Return the [X, Y] coordinate for the center point of the cell that contains the specified text.  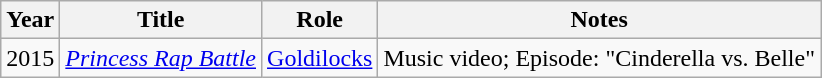
Role [320, 20]
Goldilocks [320, 58]
Princess Rap Battle [161, 58]
Title [161, 20]
Music video; Episode: "Cinderella vs. Belle" [600, 58]
Year [30, 20]
2015 [30, 58]
Notes [600, 20]
